Capture the cell that displays the provided text and extract its (x, y) central coordinate. 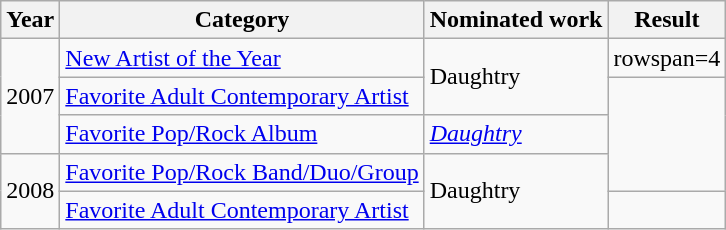
Nominated work (516, 20)
Category (242, 20)
Year (30, 20)
New Artist of the Year (242, 58)
rowspan=4 (667, 58)
2007 (30, 96)
Favorite Pop/Rock Band/Duo/Group (242, 172)
Result (667, 20)
Favorite Pop/Rock Album (242, 134)
2008 (30, 191)
